Locate the cell with the specified text and output its [X, Y] center coordinate. 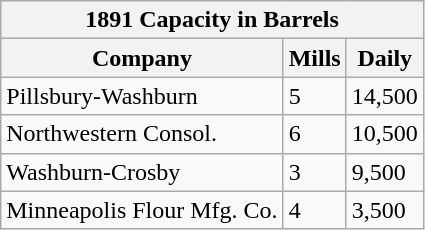
6 [314, 134]
5 [314, 96]
4 [314, 210]
10,500 [384, 134]
Washburn-Crosby [142, 172]
Mills [314, 58]
Company [142, 58]
3 [314, 172]
14,500 [384, 96]
Northwestern Consol. [142, 134]
9,500 [384, 172]
Pillsbury-Washburn [142, 96]
3,500 [384, 210]
Daily [384, 58]
1891 Capacity in Barrels [212, 20]
Minneapolis Flour Mfg. Co. [142, 210]
